Extract the [x, y] coordinate from the center of the cell holding the provided text.  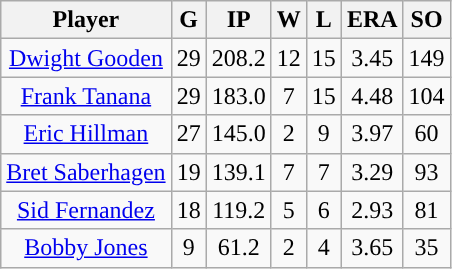
119.2 [238, 210]
Bobby Jones [86, 248]
ERA [372, 20]
5 [288, 210]
208.2 [238, 58]
27 [188, 134]
4 [324, 248]
Dwight Gooden [86, 58]
3.97 [372, 134]
12 [288, 58]
G [188, 20]
139.1 [238, 172]
3.45 [372, 58]
SO [426, 20]
3.65 [372, 248]
6 [324, 210]
60 [426, 134]
104 [426, 96]
61.2 [238, 248]
3.29 [372, 172]
2.93 [372, 210]
18 [188, 210]
Frank Tanana [86, 96]
4.48 [372, 96]
L [324, 20]
93 [426, 172]
35 [426, 248]
19 [188, 172]
Sid Fernandez [86, 210]
Bret Saberhagen [86, 172]
145.0 [238, 134]
W [288, 20]
149 [426, 58]
183.0 [238, 96]
81 [426, 210]
IP [238, 20]
Player [86, 20]
Eric Hillman [86, 134]
